Return the [x, y] coordinate for the center point of the cell that contains the specified text.  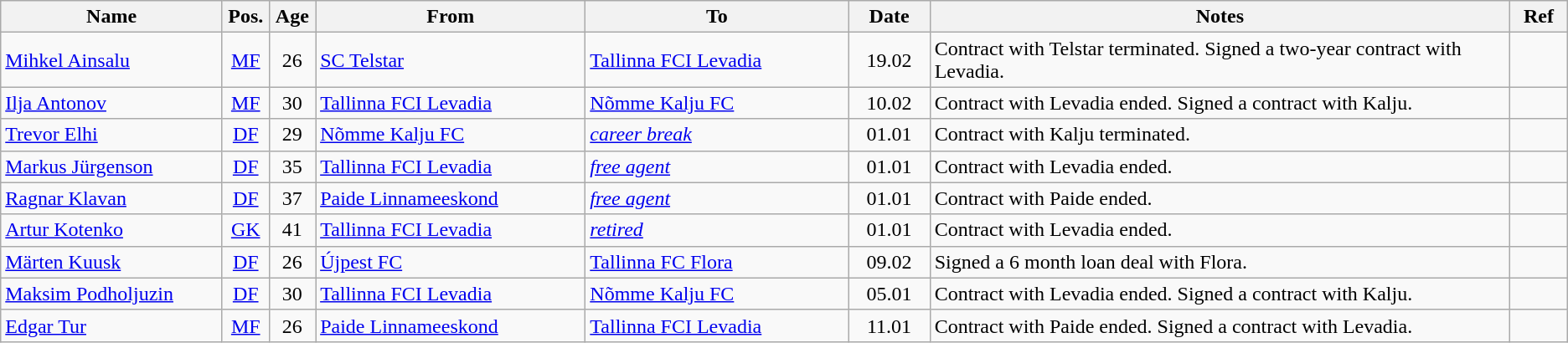
19.02 [890, 60]
35 [292, 166]
09.02 [890, 262]
retired [717, 230]
GK [245, 230]
Contract with Paide ended. Signed a contract with Levadia. [1220, 325]
To [717, 17]
Märten Kuusk [112, 262]
Contract with Kalju terminated. [1220, 135]
Contract with Telstar terminated. Signed a two-year contract with Levadia. [1220, 60]
Name [112, 17]
Artur Kotenko [112, 230]
Date [890, 17]
Edgar Tur [112, 325]
Újpest FC [451, 262]
career break [717, 135]
Pos. [245, 17]
37 [292, 198]
From [451, 17]
29 [292, 135]
10.02 [890, 103]
SC Telstar [451, 60]
Age [292, 17]
Notes [1220, 17]
Markus Jürgenson [112, 166]
Ref [1540, 17]
Ilja Antonov [112, 103]
Tallinna FC Flora [717, 262]
Ragnar Klavan [112, 198]
Contract with Paide ended. [1220, 198]
Trevor Elhi [112, 135]
Mihkel Ainsalu [112, 60]
05.01 [890, 294]
Signed a 6 month loan deal with Flora. [1220, 262]
41 [292, 230]
Maksim Podholjuzin [112, 294]
11.01 [890, 325]
